Pinpoint the cell where the given text exists, returning its [X, Y] midpoint coordinate. 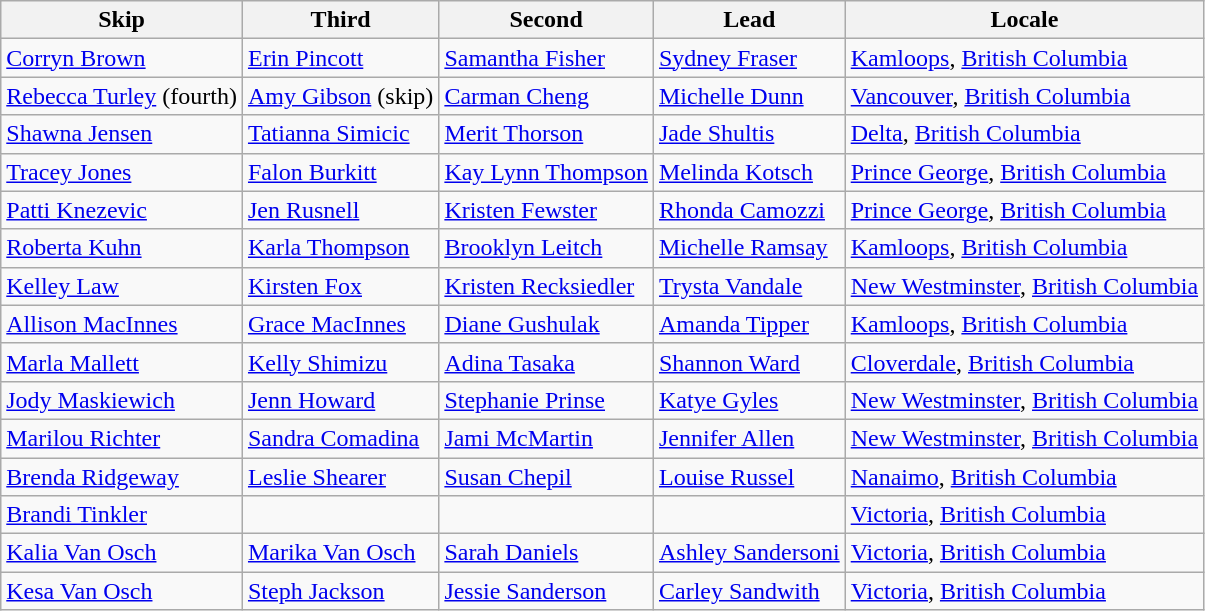
Adina Tasaka [546, 362]
Sandra Comadina [340, 438]
Susan Chepil [546, 477]
Kirsten Fox [340, 286]
Third [340, 20]
Skip [122, 20]
Stephanie Prinse [546, 400]
Marla Mallett [122, 362]
Vancouver, British Columbia [1024, 96]
Falon Burkitt [340, 172]
Kesa Van Osch [122, 591]
Diane Gushulak [546, 324]
Kelley Law [122, 286]
Cloverdale, British Columbia [1024, 362]
Ashley Sandersoni [749, 553]
Marilou Richter [122, 438]
Jody Maskiewich [122, 400]
Roberta Kuhn [122, 248]
Corryn Brown [122, 58]
Rebecca Turley (fourth) [122, 96]
Kristen Recksiedler [546, 286]
Tracey Jones [122, 172]
Jami McMartin [546, 438]
Rhonda Camozzi [749, 210]
Patti Knezevic [122, 210]
Karla Thompson [340, 248]
Marika Van Osch [340, 553]
Sydney Fraser [749, 58]
Delta, British Columbia [1024, 134]
Locale [1024, 20]
Second [546, 20]
Melinda Kotsch [749, 172]
Steph Jackson [340, 591]
Lead [749, 20]
Samantha Fisher [546, 58]
Amy Gibson (skip) [340, 96]
Kay Lynn Thompson [546, 172]
Katye Gyles [749, 400]
Shawna Jensen [122, 134]
Michelle Ramsay [749, 248]
Amanda Tipper [749, 324]
Erin Pincott [340, 58]
Carley Sandwith [749, 591]
Allison MacInnes [122, 324]
Merit Thorson [546, 134]
Kelly Shimizu [340, 362]
Carman Cheng [546, 96]
Jessie Sanderson [546, 591]
Jenn Howard [340, 400]
Nanaimo, British Columbia [1024, 477]
Shannon Ward [749, 362]
Michelle Dunn [749, 96]
Leslie Shearer [340, 477]
Brenda Ridgeway [122, 477]
Brooklyn Leitch [546, 248]
Tatianna Simicic [340, 134]
Jennifer Allen [749, 438]
Grace MacInnes [340, 324]
Brandi Tinkler [122, 515]
Louise Russel [749, 477]
Sarah Daniels [546, 553]
Jade Shultis [749, 134]
Jen Rusnell [340, 210]
Kristen Fewster [546, 210]
Kalia Van Osch [122, 553]
Trysta Vandale [749, 286]
